For the text-containing cell, return its midpoint in [X, Y] coordinate format. 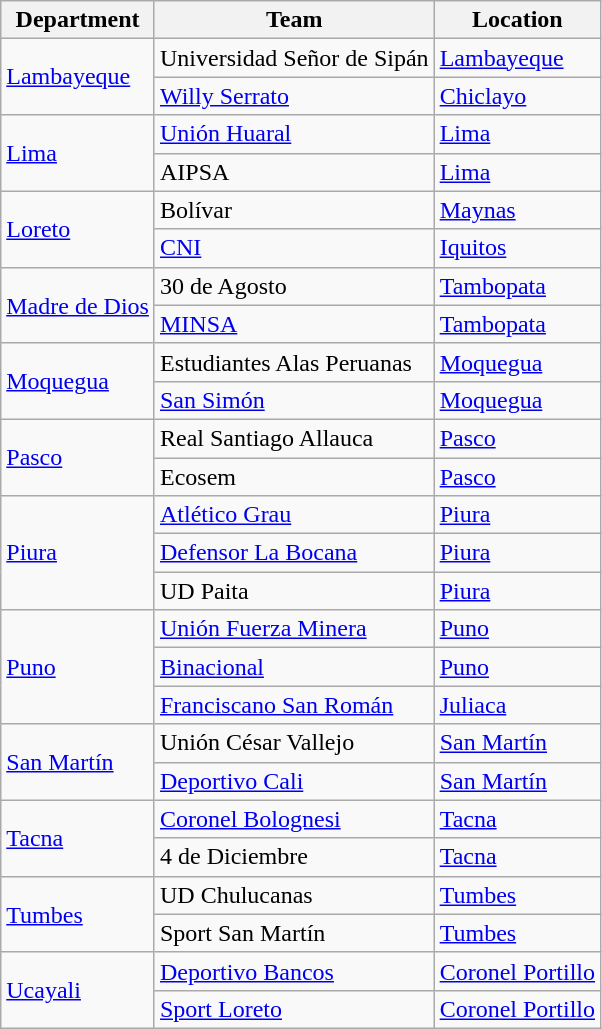
Ecosem [294, 477]
Universidad Señor de Sipán [294, 58]
Juliaca [517, 705]
Unión Fuerza Minera [294, 629]
Deportivo Cali [294, 781]
AIPSA [294, 172]
Real Santiago Allauca [294, 438]
MINSA [294, 324]
Chiclayo [517, 96]
30 de Agosto [294, 286]
Madre de Dios [78, 305]
Location [517, 20]
Maynas [517, 210]
Unión César Vallejo [294, 743]
CNI [294, 248]
Sport San Martín [294, 933]
Loreto [78, 229]
Franciscano San Román [294, 705]
Estudiantes Alas Peruanas [294, 362]
Department [78, 20]
Coronel Bolognesi [294, 819]
Binacional [294, 667]
Ucayali [78, 990]
Sport Loreto [294, 1009]
4 de Diciembre [294, 857]
Bolívar [294, 210]
San Simón [294, 400]
Defensor La Bocana [294, 553]
Team [294, 20]
UD Paita [294, 591]
UD Chulucanas [294, 895]
Deportivo Bancos [294, 971]
Iquitos [517, 248]
Atlético Grau [294, 515]
Unión Huaral [294, 134]
Willy Serrato [294, 96]
